Provide the (x, y) coordinate of the cell's center where the given text is located.  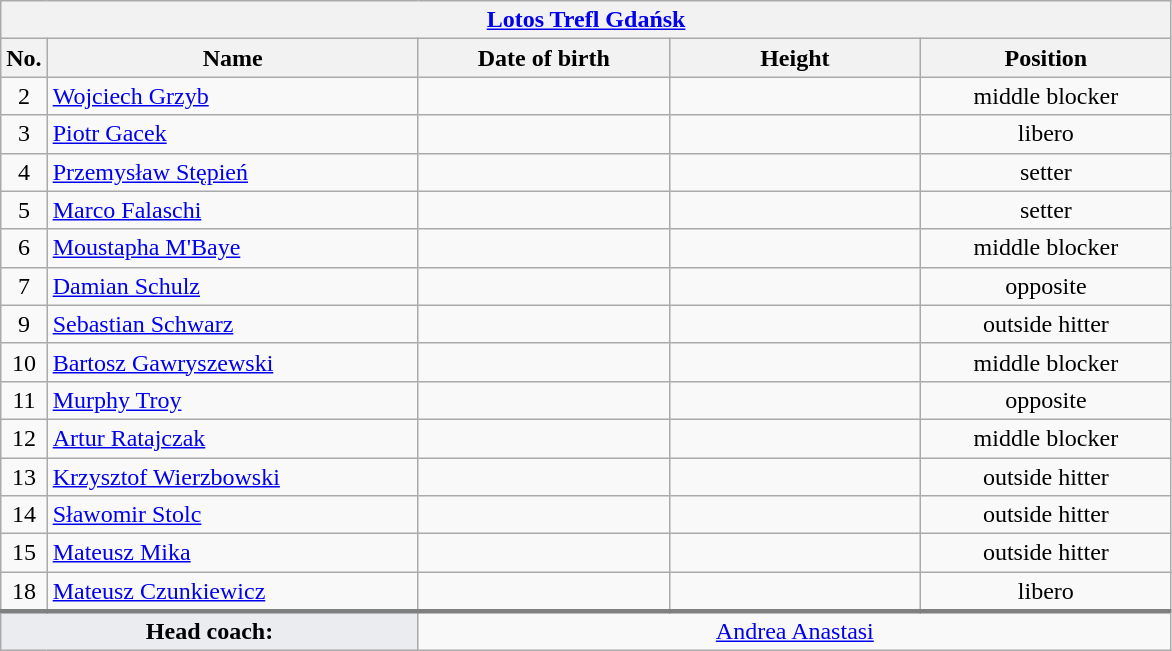
Marco Falaschi (232, 210)
Date of birth (544, 58)
Position (1046, 58)
Head coach: (210, 631)
18 (24, 592)
Mateusz Czunkiewicz (232, 592)
14 (24, 515)
13 (24, 477)
Mateusz Mika (232, 553)
Bartosz Gawryszewski (232, 362)
4 (24, 172)
Name (232, 58)
9 (24, 324)
Wojciech Grzyb (232, 96)
Sławomir Stolc (232, 515)
Przemysław Stępień (232, 172)
Damian Schulz (232, 286)
Sebastian Schwarz (232, 324)
Lotos Trefl Gdańsk (586, 20)
11 (24, 400)
15 (24, 553)
2 (24, 96)
3 (24, 134)
No. (24, 58)
Height (794, 58)
Andrea Anastasi (794, 631)
Moustapha M'Baye (232, 248)
10 (24, 362)
Artur Ratajczak (232, 438)
Murphy Troy (232, 400)
7 (24, 286)
Piotr Gacek (232, 134)
5 (24, 210)
12 (24, 438)
Krzysztof Wierzbowski (232, 477)
6 (24, 248)
